Search for the cell housing the specified text and yield its (x, y) center coordinate. 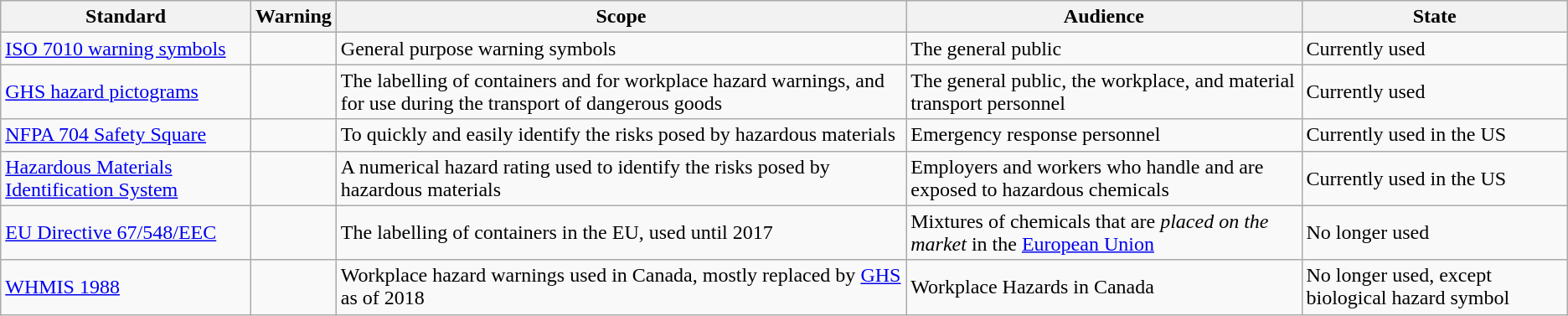
General purpose warning symbols (621, 49)
ISO 7010 warning symbols (126, 49)
Standard (126, 17)
The general public (1104, 49)
Emergency response personnel (1104, 135)
No longer used, except biological hazard symbol (1434, 287)
Warning (294, 17)
The labelling of containers in the EU, used until 2017 (621, 233)
EU Directive 67/548/EEC (126, 233)
NFPA 704 Safety Square (126, 135)
Workplace Hazards in Canada (1104, 287)
Hazardous Materials Identification System (126, 178)
Audience (1104, 17)
The general public, the workplace, and material transport personnel (1104, 92)
Scope (621, 17)
State (1434, 17)
Employers and workers who handle and are exposed to hazardous chemicals (1104, 178)
Mixtures of chemicals that are placed on the market in the European Union (1104, 233)
A numerical hazard rating used to identify the risks posed by hazardous materials (621, 178)
The labelling of containers and for workplace hazard warnings, and for use during the transport of dangerous goods (621, 92)
To quickly and easily identify the risks posed by hazardous materials (621, 135)
No longer used (1434, 233)
WHMIS 1988 (126, 287)
GHS hazard pictograms (126, 92)
Workplace hazard warnings used in Canada, mostly replaced by GHS as of 2018 (621, 287)
